Return the (x, y) coordinate for the center point of the cell that contains the specified text.  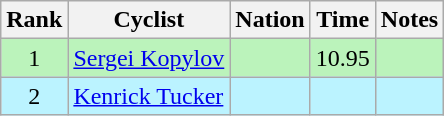
Rank (34, 20)
Cyclist (149, 20)
2 (34, 96)
1 (34, 58)
Kenrick Tucker (149, 96)
Nation (270, 20)
Time (342, 20)
Notes (409, 20)
10.95 (342, 58)
Sergei Kopylov (149, 58)
